Find where the given text appears and provide that cell's center as (x, y) coordinate. 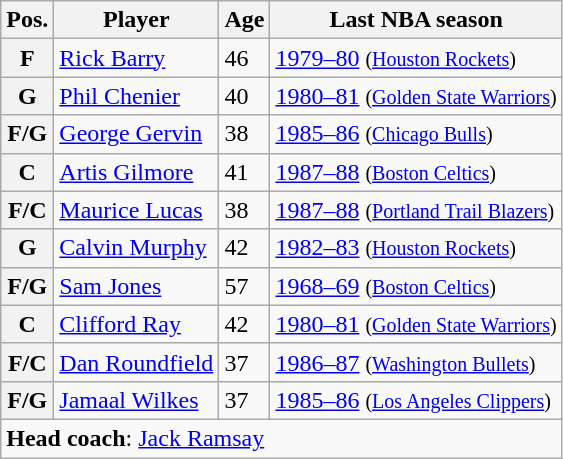
Maurice Lucas (136, 210)
1987–88 (Portland Trail Blazers) (416, 210)
Phil Chenier (136, 96)
Rick Barry (136, 58)
Age (244, 20)
Artis Gilmore (136, 172)
Dan Roundfield (136, 362)
40 (244, 96)
Sam Jones (136, 286)
Clifford Ray (136, 324)
Last NBA season (416, 20)
1985–86 (Los Angeles Clippers) (416, 400)
1979–80 (Houston Rockets) (416, 58)
41 (244, 172)
Head coach: Jack Ramsay (282, 438)
1968–69 (Boston Celtics) (416, 286)
1986–87 (Washington Bullets) (416, 362)
1987–88 (Boston Celtics) (416, 172)
1982–83 (Houston Rockets) (416, 248)
57 (244, 286)
46 (244, 58)
Pos. (28, 20)
George Gervin (136, 134)
Jamaal Wilkes (136, 400)
Player (136, 20)
Calvin Murphy (136, 248)
1985–86 (Chicago Bulls) (416, 134)
F (28, 58)
